For the text-containing cell, return its midpoint in (X, Y) coordinate format. 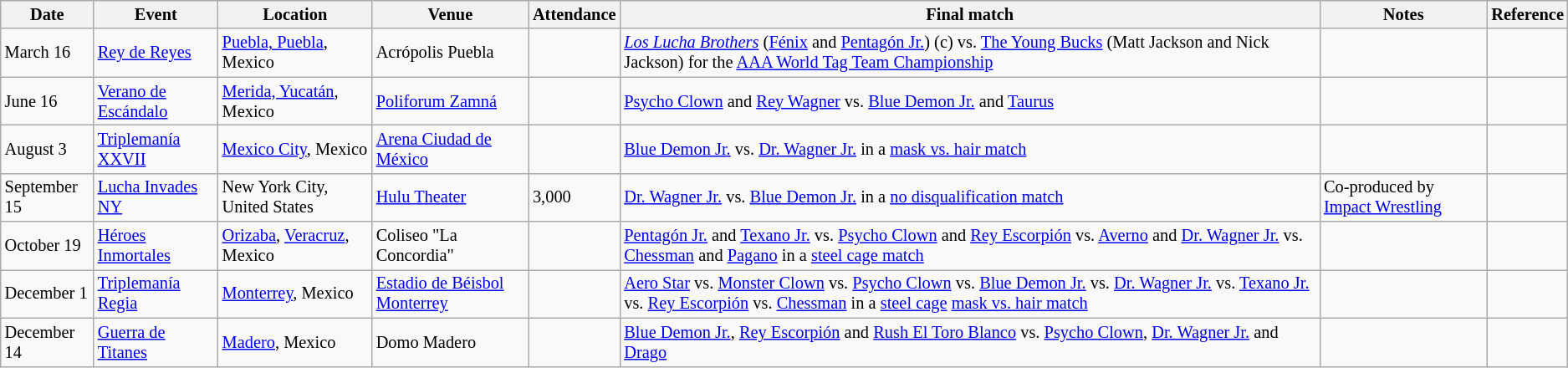
Héroes Inmortales (156, 246)
Domo Madero (450, 342)
Co-produced by Impact Wrestling (1403, 197)
Triplemanía XXVII (156, 149)
Dr. Wagner Jr. vs. Blue Demon Jr. in a no disqualification match (970, 197)
Event (156, 14)
Guerra de Titanes (156, 342)
Los Lucha Brothers (Fénix and Pentagón Jr.) (c) vs. The Young Bucks (Matt Jackson and Nick Jackson) for the AAA World Tag Team Championship (970, 53)
Location (295, 14)
Pentagón Jr. and Texano Jr. vs. Psycho Clown and Rey Escorpión vs. Averno and Dr. Wagner Jr. vs. Chessman and Pagano in a steel cage match (970, 246)
Notes (1403, 14)
December 1 (47, 294)
Mexico City, Mexico (295, 149)
Acrópolis Puebla (450, 53)
Monterrey, Mexico (295, 294)
Rey de Reyes (156, 53)
Final match (970, 14)
Blue Demon Jr., Rey Escorpión and Rush El Toro Blanco vs. Psycho Clown, Dr. Wagner Jr. and Drago (970, 342)
September 15 (47, 197)
June 16 (47, 101)
Orizaba, Veracruz, Mexico (295, 246)
Arena Ciudad de México (450, 149)
Reference (1527, 14)
December 14 (47, 342)
New York City, United States (295, 197)
Psycho Clown and Rey Wagner vs. Blue Demon Jr. and Taurus (970, 101)
Hulu Theater (450, 197)
August 3 (47, 149)
Venue (450, 14)
October 19 (47, 246)
Puebla, Puebla, Mexico (295, 53)
Attendance (574, 14)
3,000 (574, 197)
Madero, Mexico (295, 342)
Verano de Escándalo (156, 101)
Poliforum Zamná (450, 101)
Blue Demon Jr. vs. Dr. Wagner Jr. in a mask vs. hair match (970, 149)
March 16 (47, 53)
Date (47, 14)
Triplemanía Regia (156, 294)
Estadio de Béisbol Monterrey (450, 294)
Merida, Yucatán, Mexico (295, 101)
Coliseo "La Concordia" (450, 246)
Lucha Invades NY (156, 197)
